Find where the given text appears and provide that cell's center as [X, Y] coordinate. 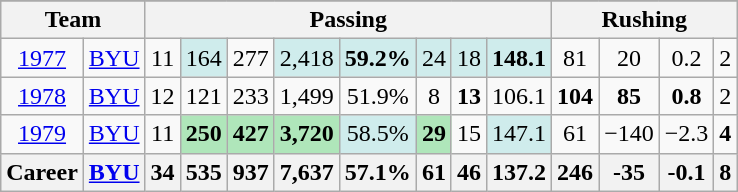
1,499 [306, 96]
85 [630, 96]
81 [576, 58]
1978 [42, 96]
Rushing [644, 20]
Passing [348, 20]
535 [204, 172]
3,720 [306, 134]
246 [576, 172]
233 [250, 96]
29 [434, 134]
−140 [630, 134]
24 [434, 58]
Team [73, 20]
148.1 [518, 58]
7,637 [306, 172]
15 [468, 134]
51.9% [378, 96]
147.1 [518, 134]
-0.1 [686, 172]
104 [576, 96]
Career [42, 172]
-35 [630, 172]
121 [204, 96]
20 [630, 58]
137.2 [518, 172]
0.2 [686, 58]
2,418 [306, 58]
4 [726, 134]
427 [250, 134]
59.2% [378, 58]
250 [204, 134]
34 [162, 172]
18 [468, 58]
0.8 [686, 96]
12 [162, 96]
937 [250, 172]
−2.3 [686, 134]
57.1% [378, 172]
106.1 [518, 96]
13 [468, 96]
58.5% [378, 134]
164 [204, 58]
277 [250, 58]
1977 [42, 58]
46 [468, 172]
1979 [42, 134]
